Provide the [x, y] coordinate of the cell's center where the given text is located.  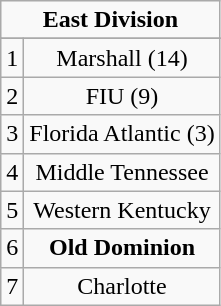
1 [12, 58]
2 [12, 96]
Marshall (14) [122, 58]
Old Dominion [122, 248]
4 [12, 172]
Western Kentucky [122, 210]
3 [12, 134]
FIU (9) [122, 96]
East Division [110, 20]
5 [12, 210]
7 [12, 286]
Florida Atlantic (3) [122, 134]
6 [12, 248]
Charlotte [122, 286]
Middle Tennessee [122, 172]
